Pinpoint the cell where the given text exists, returning its [x, y] midpoint coordinate. 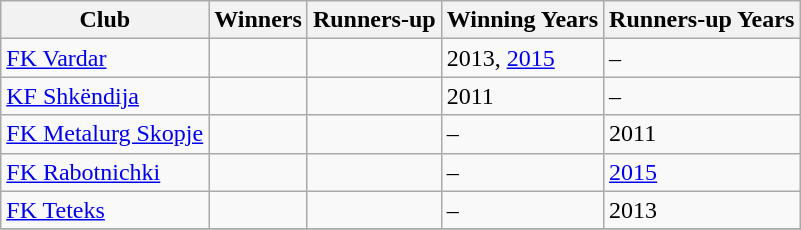
Club [105, 20]
2015 [702, 172]
KF Shkëndija [105, 96]
FK Metalurg Skopje [105, 134]
Runners-up [374, 20]
Runners-up Years [702, 20]
FK Vardar [105, 58]
FK Rabotnichki [105, 172]
2013, 2015 [522, 58]
2013 [702, 210]
Winners [258, 20]
FK Teteks [105, 210]
Winning Years [522, 20]
